Pinpoint the cell where the given text exists, returning its (x, y) midpoint coordinate. 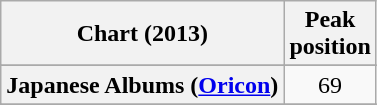
69 (330, 85)
Japanese Albums (Oricon) (142, 85)
Peakposition (330, 34)
Chart (2013) (142, 34)
